Locate the cell with the specified text and output its [X, Y] center coordinate. 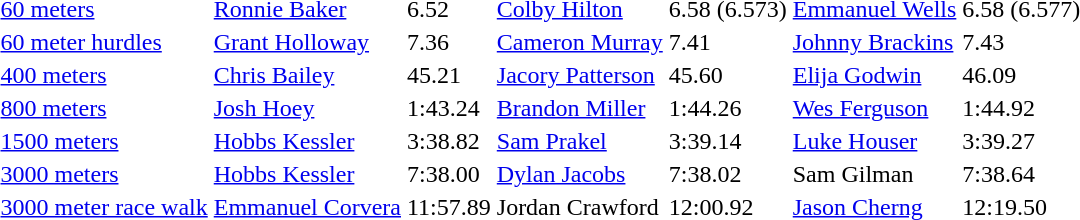
Brandon Miller [580, 108]
Luke Houser [874, 141]
Dylan Jacobs [580, 174]
Sam Gilman [874, 174]
3:39.14 [728, 141]
3:38.82 [450, 141]
45.21 [450, 75]
Chris Bailey [307, 75]
Josh Hoey [307, 108]
Johnny Brackins [874, 42]
7.41 [728, 42]
Jacory Patterson [580, 75]
Elija Godwin [874, 75]
1:43.24 [450, 108]
45.60 [728, 75]
7:38.00 [450, 174]
Cameron Murray [580, 42]
1:44.26 [728, 108]
Sam Prakel [580, 141]
Grant Holloway [307, 42]
7.36 [450, 42]
7:38.02 [728, 174]
Wes Ferguson [874, 108]
